Provide the [x, y] coordinate of the cell's center where the given text is located.  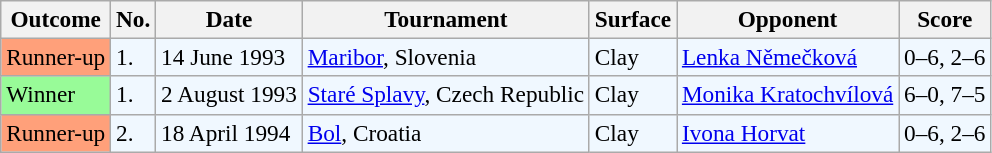
Bol, Croatia [446, 133]
2. [134, 133]
Score [945, 19]
Lenka Němečková [787, 57]
Outcome [56, 19]
6–0, 7–5 [945, 95]
Maribor, Slovenia [446, 57]
14 June 1993 [230, 57]
Winner [56, 95]
Opponent [787, 19]
No. [134, 19]
Tournament [446, 19]
Staré Splavy, Czech Republic [446, 95]
18 April 1994 [230, 133]
2 August 1993 [230, 95]
Date [230, 19]
Monika Kratochvílová [787, 95]
Ivona Horvat [787, 133]
Surface [632, 19]
